Scan for the cell matching the given text and deliver its (x, y) coordinate at center. 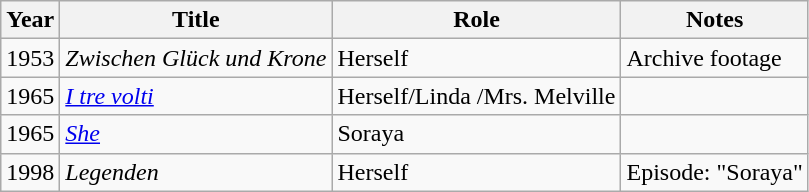
Legenden (196, 172)
Soraya (476, 134)
Archive footage (714, 58)
Herself/Linda /Mrs. Melville (476, 96)
Title (196, 20)
I tre volti (196, 96)
Year (30, 20)
1998 (30, 172)
Role (476, 20)
She (196, 134)
Notes (714, 20)
Episode: "Soraya" (714, 172)
1953 (30, 58)
Zwischen Glück und Krone (196, 58)
